Return (X, Y) of the center of cell containing provided text 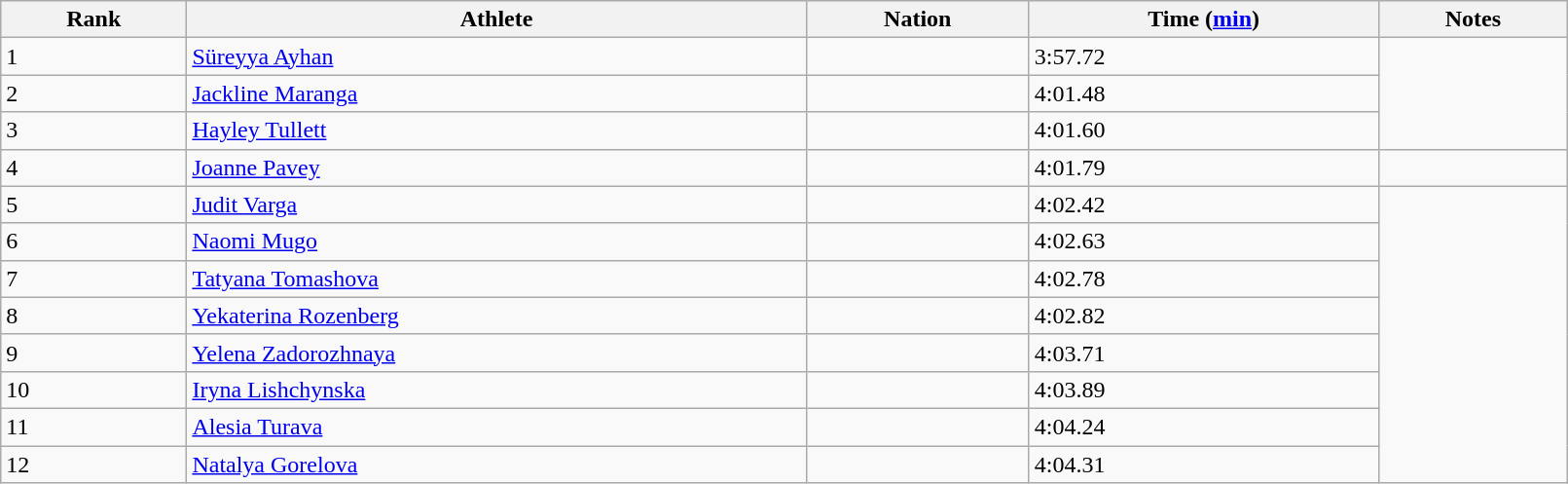
Nation (917, 19)
Alesia Turava (496, 427)
2 (93, 93)
Joanne Pavey (496, 168)
4:01.79 (1203, 168)
4:04.24 (1203, 427)
4:02.63 (1203, 242)
4:03.89 (1203, 390)
12 (93, 465)
Natalya Gorelova (496, 465)
Athlete (496, 19)
Tatyana Tomashova (496, 279)
Notes (1474, 19)
10 (93, 390)
Iryna Lishchynska (496, 390)
4:04.31 (1203, 465)
4:02.78 (1203, 279)
Yekaterina Rozenberg (496, 316)
5 (93, 205)
9 (93, 353)
Naomi Mugo (496, 242)
Rank (93, 19)
Time (min) (1203, 19)
4:01.48 (1203, 93)
11 (93, 427)
6 (93, 242)
1 (93, 56)
3:57.72 (1203, 56)
4:02.42 (1203, 205)
Hayley Tullett (496, 130)
3 (93, 130)
8 (93, 316)
7 (93, 279)
Süreyya Ayhan (496, 56)
4 (93, 168)
4:02.82 (1203, 316)
4:01.60 (1203, 130)
4:03.71 (1203, 353)
Yelena Zadorozhnaya (496, 353)
Judit Varga (496, 205)
Jackline Maranga (496, 93)
